Search for the cell housing the specified text and yield its [x, y] center coordinate. 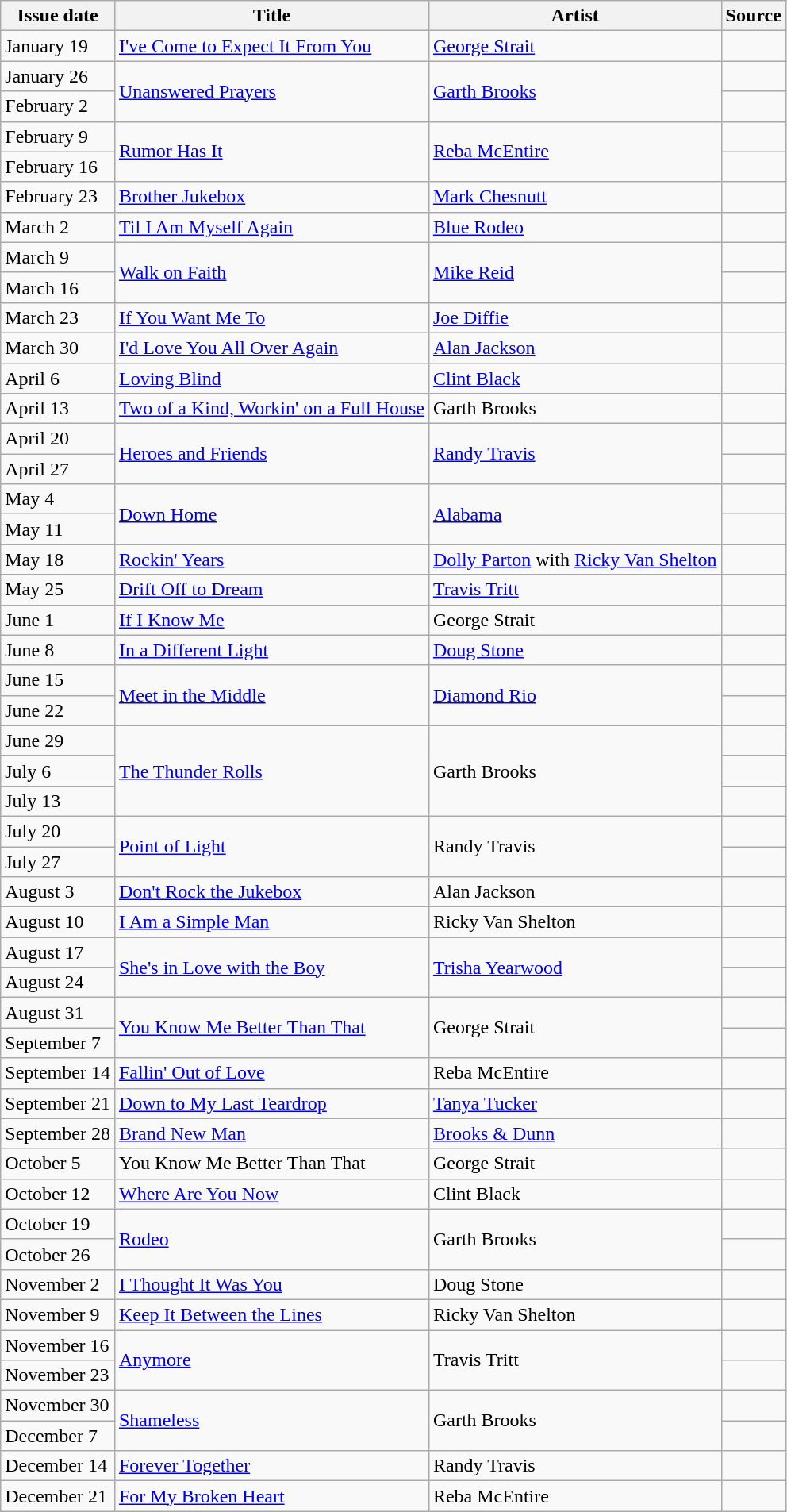
September 7 [58, 1043]
Rockin' Years [271, 560]
Dolly Parton with Ricky Van Shelton [574, 560]
Where Are You Now [271, 1194]
March 2 [58, 227]
Unanswered Prayers [271, 91]
December 21 [58, 1496]
February 2 [58, 106]
If You Want Me To [271, 317]
November 16 [58, 1345]
Rumor Has It [271, 152]
July 6 [58, 771]
October 26 [58, 1254]
December 14 [58, 1466]
May 11 [58, 529]
August 31 [58, 1013]
Trisha Yearwood [574, 968]
Loving Blind [271, 379]
Forever Together [271, 1466]
January 26 [58, 76]
Rodeo [271, 1239]
September 21 [58, 1103]
May 25 [58, 590]
Mike Reid [574, 272]
Til I Am Myself Again [271, 227]
Drift Off to Dream [271, 590]
I've Come to Expect It From You [271, 46]
June 15 [58, 680]
Two of a Kind, Workin' on a Full House [271, 409]
November 23 [58, 1375]
July 27 [58, 861]
She's in Love with the Boy [271, 968]
November 2 [58, 1284]
June 1 [58, 620]
April 6 [58, 379]
September 14 [58, 1073]
Brand New Man [271, 1133]
February 16 [58, 167]
For My Broken Heart [271, 1496]
October 12 [58, 1194]
Artist [574, 16]
June 29 [58, 741]
September 28 [58, 1133]
March 16 [58, 287]
December 7 [58, 1436]
February 23 [58, 197]
Brother Jukebox [271, 197]
January 19 [58, 46]
Down Home [271, 514]
If I Know Me [271, 620]
Issue date [58, 16]
March 9 [58, 257]
August 17 [58, 952]
October 19 [58, 1224]
Down to My Last Teardrop [271, 1103]
Brooks & Dunn [574, 1133]
Tanya Tucker [574, 1103]
The Thunder Rolls [271, 771]
July 20 [58, 831]
Diamond Rio [574, 695]
July 13 [58, 801]
Mark Chesnutt [574, 197]
April 13 [58, 409]
March 23 [58, 317]
Point of Light [271, 846]
Fallin' Out of Love [271, 1073]
October 5 [58, 1164]
Don't Rock the Jukebox [271, 892]
Meet in the Middle [271, 695]
I Thought It Was You [271, 1284]
April 20 [58, 439]
June 22 [58, 710]
November 30 [58, 1406]
I'd Love You All Over Again [271, 348]
November 9 [58, 1314]
Keep It Between the Lines [271, 1314]
Shameless [271, 1421]
Title [271, 16]
Walk on Faith [271, 272]
Alabama [574, 514]
Source [754, 16]
In a Different Light [271, 650]
May 18 [58, 560]
August 24 [58, 983]
August 10 [58, 922]
April 27 [58, 469]
Anymore [271, 1360]
Joe Diffie [574, 317]
May 4 [58, 499]
I Am a Simple Man [271, 922]
August 3 [58, 892]
March 30 [58, 348]
Heroes and Friends [271, 454]
Blue Rodeo [574, 227]
February 9 [58, 137]
June 8 [58, 650]
